Provide the [X, Y] coordinate of the cell's center where the given text is located.  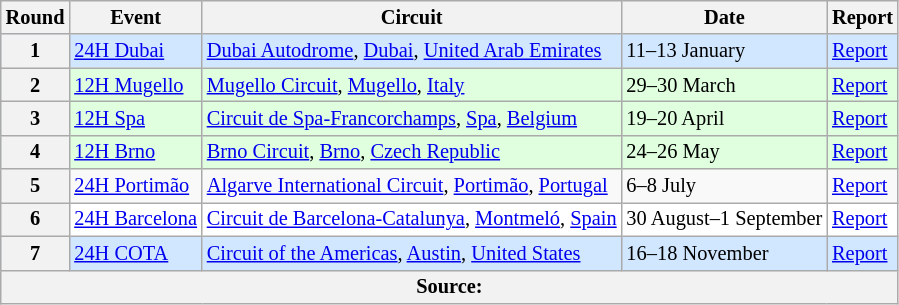
19–20 April [725, 118]
Mugello Circuit, Mugello, Italy [412, 85]
24H Barcelona [136, 219]
24–26 May [725, 152]
12H Mugello [136, 85]
12H Brno [136, 152]
11–13 January [725, 51]
2 [36, 85]
Source: [450, 287]
Date [725, 17]
29–30 March [725, 85]
Circuit [412, 17]
Brno Circuit, Brno, Czech Republic [412, 152]
Algarve International Circuit, Portimão, Portugal [412, 186]
Circuit de Spa-Francorchamps, Spa, Belgium [412, 118]
24H Dubai [136, 51]
4 [36, 152]
6 [36, 219]
Dubai Autodrome, Dubai, United Arab Emirates [412, 51]
Event [136, 17]
7 [36, 253]
1 [36, 51]
6–8 July [725, 186]
3 [36, 118]
12H Spa [136, 118]
24H COTA [136, 253]
24H Portimão [136, 186]
30 August–1 September [725, 219]
Round [36, 17]
Circuit of the Americas, Austin, United States [412, 253]
5 [36, 186]
Circuit de Barcelona-Catalunya, Montmeló, Spain [412, 219]
16–18 November [725, 253]
